Locate the cell with the specified text and output its (x, y) center coordinate. 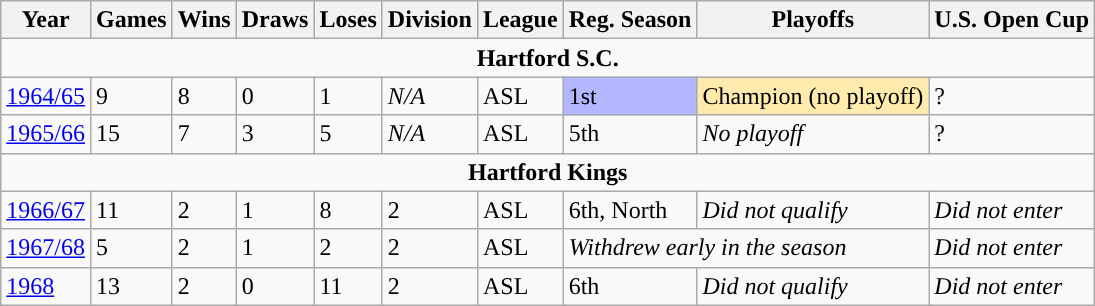
Champion (no playoff) (813, 96)
Division (430, 20)
Loses (348, 20)
Draws (275, 20)
Wins (204, 20)
League (520, 20)
7 (204, 134)
15 (131, 134)
Playoffs (813, 20)
1965/66 (46, 134)
Year (46, 20)
Reg. Season (630, 20)
Withdrew early in the season (746, 248)
3 (275, 134)
1964/65 (46, 96)
No playoff (813, 134)
Hartford S.C. (548, 58)
1st (630, 96)
6th, North (630, 210)
U.S. Open Cup (1012, 20)
5th (630, 134)
9 (131, 96)
1967/68 (46, 248)
6th (630, 286)
13 (131, 286)
Games (131, 20)
Hartford Kings (548, 172)
1966/67 (46, 210)
1968 (46, 286)
